Capture the cell that displays the provided text and extract its [x, y] central coordinate. 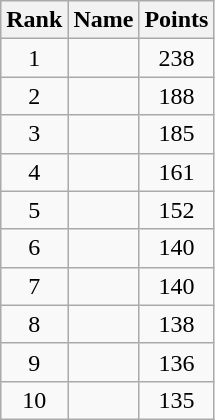
138 [176, 324]
6 [34, 248]
Rank [34, 20]
10 [34, 400]
161 [176, 172]
135 [176, 400]
1 [34, 58]
8 [34, 324]
185 [176, 134]
3 [34, 134]
7 [34, 286]
5 [34, 210]
Points [176, 20]
4 [34, 172]
2 [34, 96]
238 [176, 58]
Name [104, 20]
188 [176, 96]
136 [176, 362]
9 [34, 362]
152 [176, 210]
